For the text-containing cell, return its midpoint in [x, y] coordinate format. 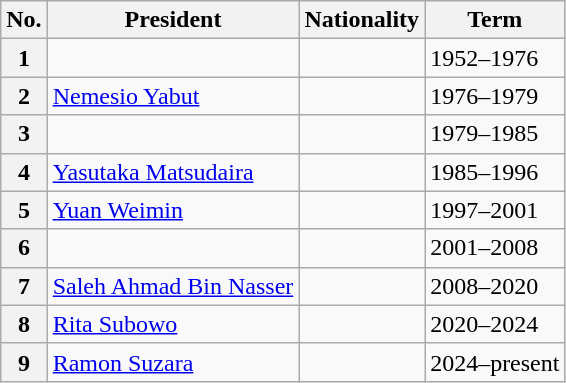
Yasutaka Matsudaira [173, 172]
5 [24, 210]
President [173, 20]
1997–2001 [495, 210]
1976–1979 [495, 96]
1985–1996 [495, 172]
2008–2020 [495, 286]
7 [24, 286]
Saleh Ahmad Bin Nasser [173, 286]
Yuan Weimin [173, 210]
1 [24, 58]
1952–1976 [495, 58]
4 [24, 172]
2020–2024 [495, 324]
No. [24, 20]
Ramon Suzara [173, 362]
3 [24, 134]
Rita Subowo [173, 324]
2 [24, 96]
2001–2008 [495, 248]
Nemesio Yabut [173, 96]
2024–present [495, 362]
Term [495, 20]
8 [24, 324]
6 [24, 248]
1979–1985 [495, 134]
Nationality [362, 20]
9 [24, 362]
